Identify which cell holds the provided text, then report its [X, Y] central coordinate. 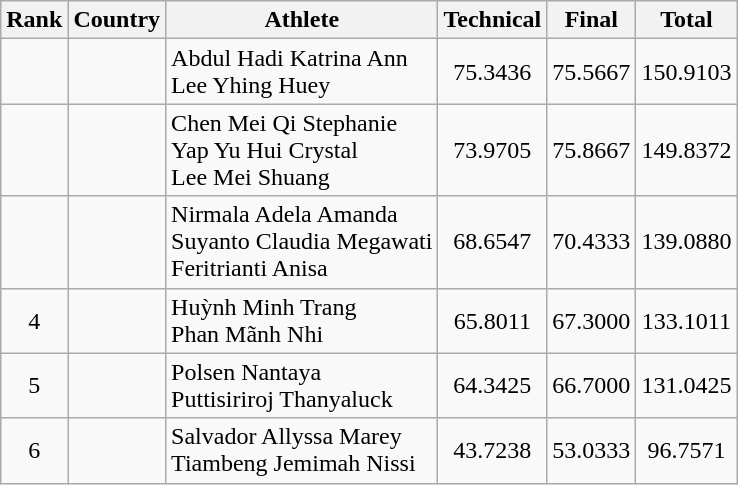
66.7000 [592, 386]
4 [34, 320]
Rank [34, 20]
6 [34, 450]
Abdul Hadi Katrina AnnLee Yhing Huey [302, 72]
Final [592, 20]
67.3000 [592, 320]
43.7238 [492, 450]
Technical [492, 20]
133.1011 [686, 320]
64.3425 [492, 386]
70.4333 [592, 242]
131.0425 [686, 386]
Nirmala Adela AmandaSuyanto Claudia MegawatiFeritrianti Anisa [302, 242]
139.0880 [686, 242]
150.9103 [686, 72]
68.6547 [492, 242]
53.0333 [592, 450]
Salvador Allyssa MareyTiambeng Jemimah Nissi [302, 450]
75.8667 [592, 150]
65.8011 [492, 320]
75.3436 [492, 72]
75.5667 [592, 72]
Athlete [302, 20]
Huỳnh Minh TrangPhan Mãnh Nhi [302, 320]
Chen Mei Qi StephanieYap Yu Hui CrystalLee Mei Shuang [302, 150]
Total [686, 20]
Country [117, 20]
5 [34, 386]
Polsen NantayaPuttisiriroj Thanyaluck [302, 386]
73.9705 [492, 150]
149.8372 [686, 150]
96.7571 [686, 450]
